Return (X, Y) of the center of cell containing provided text 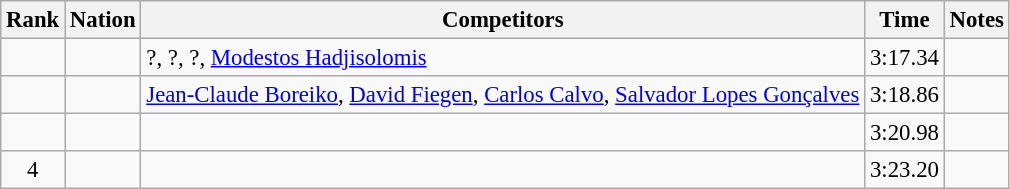
Rank (33, 20)
3:23.20 (905, 170)
Time (905, 20)
Competitors (503, 20)
3:17.34 (905, 58)
Nation (103, 20)
Notes (976, 20)
?, ?, ?, Modestos Hadjisolomis (503, 58)
3:18.86 (905, 95)
4 (33, 170)
Jean-Claude Boreiko, David Fiegen, Carlos Calvo, Salvador Lopes Gonçalves (503, 95)
3:20.98 (905, 133)
